Determine the (X, Y) coordinate at the center of the cell enclosing the given text.  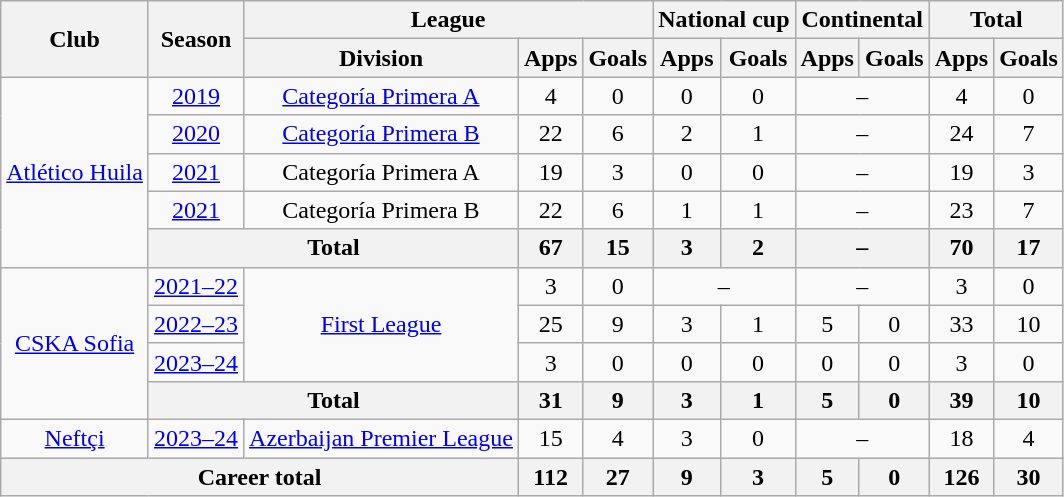
Season (196, 39)
31 (550, 400)
Continental (862, 20)
27 (618, 477)
2019 (196, 96)
67 (550, 248)
25 (550, 324)
23 (961, 210)
2021–22 (196, 286)
30 (1029, 477)
2020 (196, 134)
39 (961, 400)
Career total (260, 477)
70 (961, 248)
Club (75, 39)
First League (382, 324)
33 (961, 324)
Atlético Huila (75, 172)
17 (1029, 248)
Division (382, 58)
24 (961, 134)
18 (961, 438)
National cup (724, 20)
League (448, 20)
2022–23 (196, 324)
CSKA Sofia (75, 343)
126 (961, 477)
Neftçi (75, 438)
112 (550, 477)
Azerbaijan Premier League (382, 438)
